Return (x, y) of the center of cell containing provided text 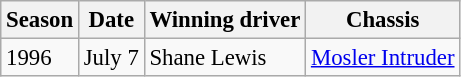
July 7 (111, 58)
Date (111, 20)
1996 (40, 58)
Winning driver (224, 20)
Chassis (383, 20)
Season (40, 20)
Shane Lewis (224, 58)
Mosler Intruder (383, 58)
